Find where the given text appears and provide that cell's center as (x, y) coordinate. 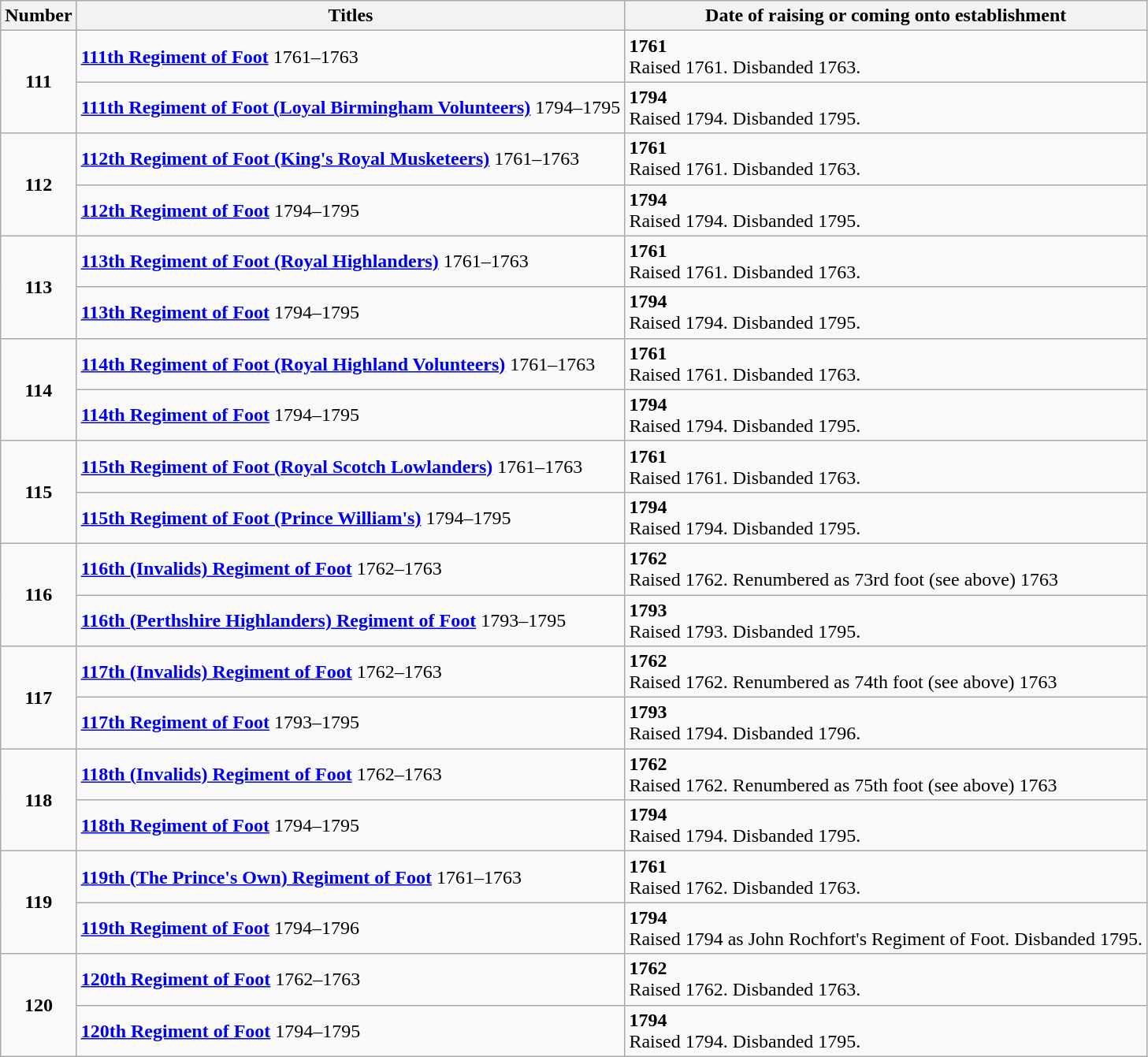
117 (39, 698)
119th (The Prince's Own) Regiment of Foot 1761–1763 (351, 876)
111th Regiment of Foot 1761–1763 (351, 57)
1793Raised 1793. Disbanded 1795. (886, 620)
120th Regiment of Foot 1794–1795 (351, 1031)
120th Regiment of Foot 1762–1763 (351, 979)
114th Regiment of Foot 1794–1795 (351, 415)
120 (39, 1005)
115th Regiment of Foot (Royal Scotch Lowlanders) 1761–1763 (351, 467)
117th (Invalids) Regiment of Foot 1762–1763 (351, 672)
113 (39, 287)
116th (Invalids) Regiment of Foot 1762–1763 (351, 569)
115th Regiment of Foot (Prince William's) 1794–1795 (351, 517)
111 (39, 82)
114 (39, 389)
111th Regiment of Foot (Loyal Birmingham Volunteers) 1794–1795 (351, 107)
1761Raised 1762. Disbanded 1763. (886, 876)
112 (39, 184)
1794Raised 1794 as John Rochfort's Regiment of Foot. Disbanded 1795. (886, 929)
115 (39, 492)
118th (Invalids) Regiment of Foot 1762–1763 (351, 774)
117th Regiment of Foot 1793–1795 (351, 724)
Titles (351, 16)
1762Raised 1762. Renumbered as 75th foot (see above) 1763 (886, 774)
113th Regiment of Foot (Royal Highlanders) 1761–1763 (351, 262)
114th Regiment of Foot (Royal Highland Volunteers) 1761–1763 (351, 364)
118 (39, 800)
119 (39, 903)
112th Regiment of Foot 1794–1795 (351, 210)
112th Regiment of Foot (King's Royal Musketeers) 1761–1763 (351, 159)
Date of raising or coming onto establishment (886, 16)
118th Regiment of Foot 1794–1795 (351, 826)
119th Regiment of Foot 1794–1796 (351, 929)
Number (39, 16)
113th Regiment of Foot 1794–1795 (351, 312)
1762Raised 1762. Renumbered as 73rd foot (see above) 1763 (886, 569)
116th (Perthshire Highlanders) Regiment of Foot 1793–1795 (351, 620)
1793Raised 1794. Disbanded 1796. (886, 724)
1762Raised 1762. Disbanded 1763. (886, 979)
116 (39, 594)
1762Raised 1762. Renumbered as 74th foot (see above) 1763 (886, 672)
